Return [X, Y] of the center of cell containing provided text 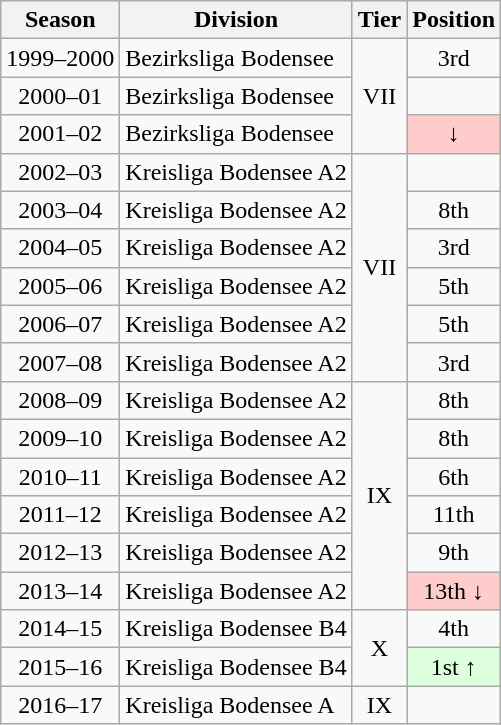
2004–05 [60, 248]
2008–09 [60, 400]
1st ↑ [454, 667]
2007–08 [60, 362]
X [380, 648]
2005–06 [60, 286]
2010–11 [60, 477]
2003–04 [60, 210]
2014–15 [60, 629]
1999–2000 [60, 58]
2000–01 [60, 96]
9th [454, 553]
2009–10 [60, 438]
2012–13 [60, 553]
6th [454, 477]
Division [236, 20]
13th ↓ [454, 591]
2001–02 [60, 134]
Position [454, 20]
2006–07 [60, 324]
2011–12 [60, 515]
2016–17 [60, 705]
2002–03 [60, 172]
Kreisliga Bodensee A [236, 705]
2013–14 [60, 591]
4th [454, 629]
↓ [454, 134]
2015–16 [60, 667]
Season [60, 20]
11th [454, 515]
Tier [380, 20]
